Search for the cell housing the specified text and yield its (x, y) center coordinate. 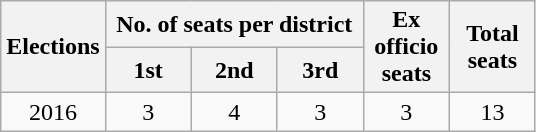
1st (148, 70)
Elections (53, 47)
2016 (53, 112)
3rd (320, 70)
Total seats (492, 47)
2nd (234, 70)
13 (492, 112)
Ex officio seats (406, 47)
No. of seats per district (234, 24)
4 (234, 112)
